Identify which cell holds the provided text, then report its (x, y) central coordinate. 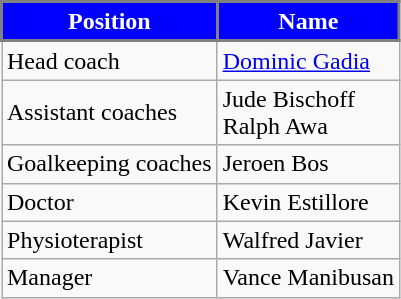
Jeroen Bos (308, 164)
Kevin Estillore (308, 202)
Walfred Javier (308, 240)
Goalkeeping coaches (110, 164)
Doctor (110, 202)
Jude Bischoff Ralph Awa (308, 112)
Manager (110, 278)
Name (308, 22)
Physioterapist (110, 240)
Assistant coaches (110, 112)
Position (110, 22)
Dominic Gadia (308, 60)
Vance Manibusan (308, 278)
Head coach (110, 60)
